For the text-containing cell, return its midpoint in (x, y) coordinate format. 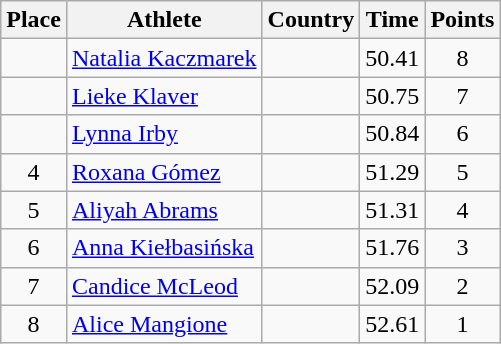
Lieke Klaver (164, 96)
Aliyah Abrams (164, 210)
51.29 (392, 172)
Athlete (164, 20)
Place (34, 20)
50.84 (392, 134)
Points (462, 20)
52.61 (392, 324)
Roxana Gómez (164, 172)
50.75 (392, 96)
Time (392, 20)
Alice Mangione (164, 324)
2 (462, 286)
3 (462, 248)
Candice McLeod (164, 286)
51.76 (392, 248)
Anna Kiełbasińska (164, 248)
52.09 (392, 286)
50.41 (392, 58)
Country (311, 20)
Lynna Irby (164, 134)
Natalia Kaczmarek (164, 58)
51.31 (392, 210)
1 (462, 324)
